Locate the cell with the specified text and output its (x, y) center coordinate. 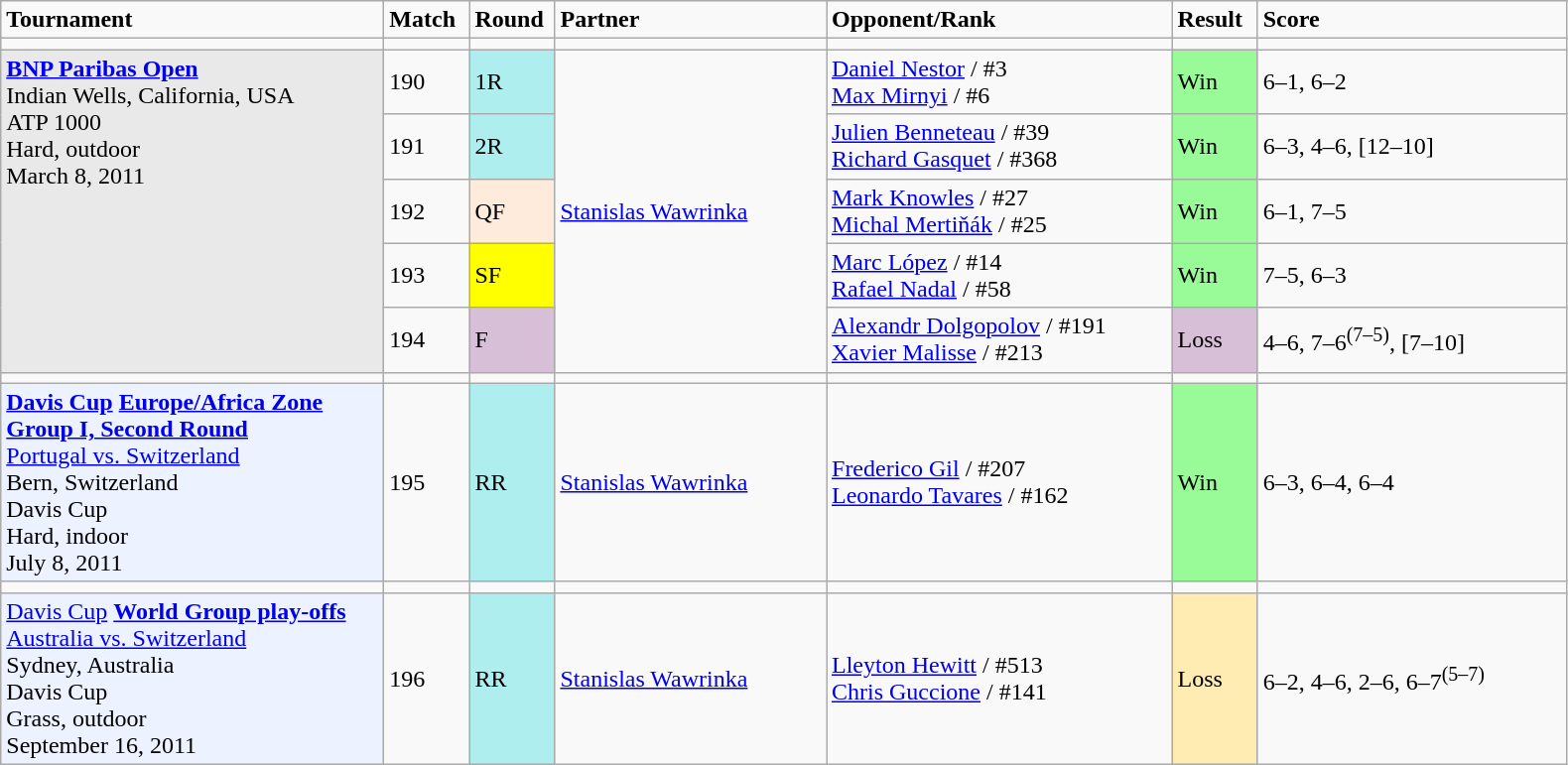
6–1, 6–2 (1411, 81)
Marc López / #14 Rafael Nadal / #58 (998, 276)
6–1, 7–5 (1411, 210)
QF (512, 210)
Result (1215, 20)
Opponent/Rank (998, 20)
193 (427, 276)
Alexandr Dolgopolov / #191 Xavier Malisse / #213 (998, 339)
191 (427, 147)
Daniel Nestor / #3 Max Mirnyi / #6 (998, 81)
Match (427, 20)
194 (427, 339)
Tournament (193, 20)
6–3, 4–6, [12–10] (1411, 147)
F (512, 339)
7–5, 6–3 (1411, 276)
195 (427, 482)
Lleyton Hewitt / #513 Chris Guccione / #141 (998, 679)
2R (512, 147)
Frederico Gil / #207 Leonardo Tavares / #162 (998, 482)
Score (1411, 20)
4–6, 7–6(7–5), [7–10] (1411, 339)
Partner (691, 20)
190 (427, 81)
6–2, 4–6, 2–6, 6–7(5–7) (1411, 679)
SF (512, 276)
6–3, 6–4, 6–4 (1411, 482)
Davis Cup World Group play-offs Australia vs. Switzerland Sydney, Australia Davis Cup Grass, outdoor September 16, 2011 (193, 679)
Davis Cup Europe/Africa Zone Group I, Second Round Portugal vs. Switzerland Bern, Switzerland Davis Cup Hard, indoor July 8, 2011 (193, 482)
Mark Knowles / #27 Michal Mertiňák / #25 (998, 210)
Round (512, 20)
1R (512, 81)
Julien Benneteau / #39 Richard Gasquet / #368 (998, 147)
BNP Paribas Open Indian Wells, California, USA ATP 1000 Hard, outdoor March 8, 2011 (193, 210)
192 (427, 210)
196 (427, 679)
